From the cell containing the given text, extract its center point as [x, y] coordinate. 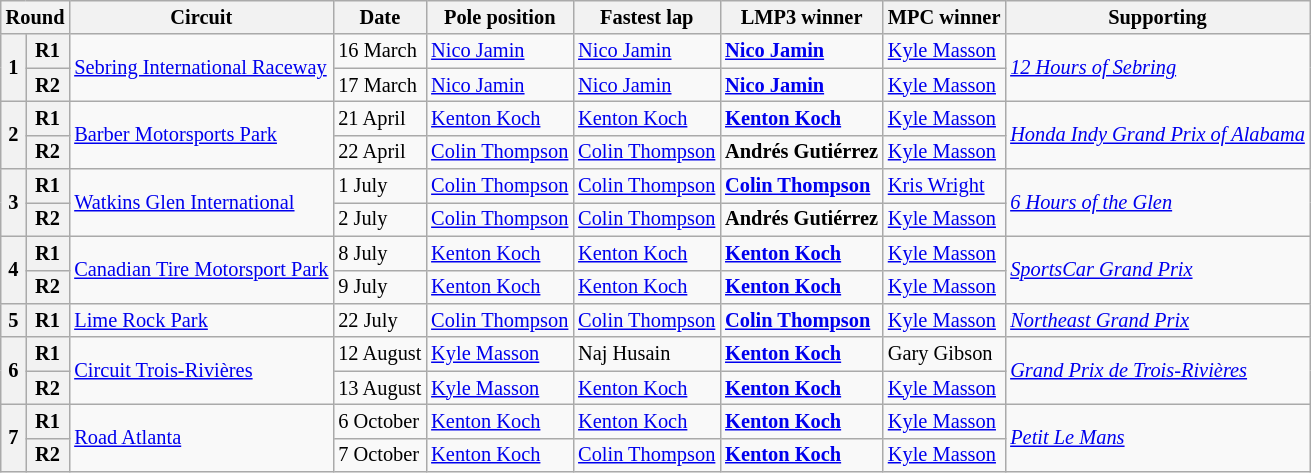
Watkins Glen International [201, 202]
1 [14, 68]
Lime Rock Park [201, 320]
6 October [380, 421]
6 [14, 370]
Date [380, 17]
Gary Gibson [944, 354]
7 [14, 438]
Pole position [500, 17]
17 March [380, 85]
Northeast Grand Prix [1157, 320]
12 August [380, 354]
Petit Le Mans [1157, 438]
5 [14, 320]
Honda Indy Grand Prix of Alabama [1157, 134]
Grand Prix de Trois-Rivières [1157, 370]
4 [14, 270]
12 Hours of Sebring [1157, 68]
Sebring International Raceway [201, 68]
22 April [380, 152]
LMP3 winner [802, 17]
21 April [380, 118]
13 August [380, 388]
9 July [380, 287]
3 [14, 202]
MPC winner [944, 17]
Road Atlanta [201, 438]
Fastest lap [646, 17]
Round [36, 17]
8 July [380, 253]
Canadian Tire Motorsport Park [201, 270]
2 [14, 134]
Barber Motorsports Park [201, 134]
Supporting [1157, 17]
SportsCar Grand Prix [1157, 270]
1 July [380, 186]
2 July [380, 219]
Circuit [201, 17]
7 October [380, 455]
Kris Wright [944, 186]
16 March [380, 51]
Circuit Trois-Rivières [201, 370]
6 Hours of the Glen [1157, 202]
Naj Husain [646, 354]
22 July [380, 320]
